Return [X, Y] of the center of cell containing provided text 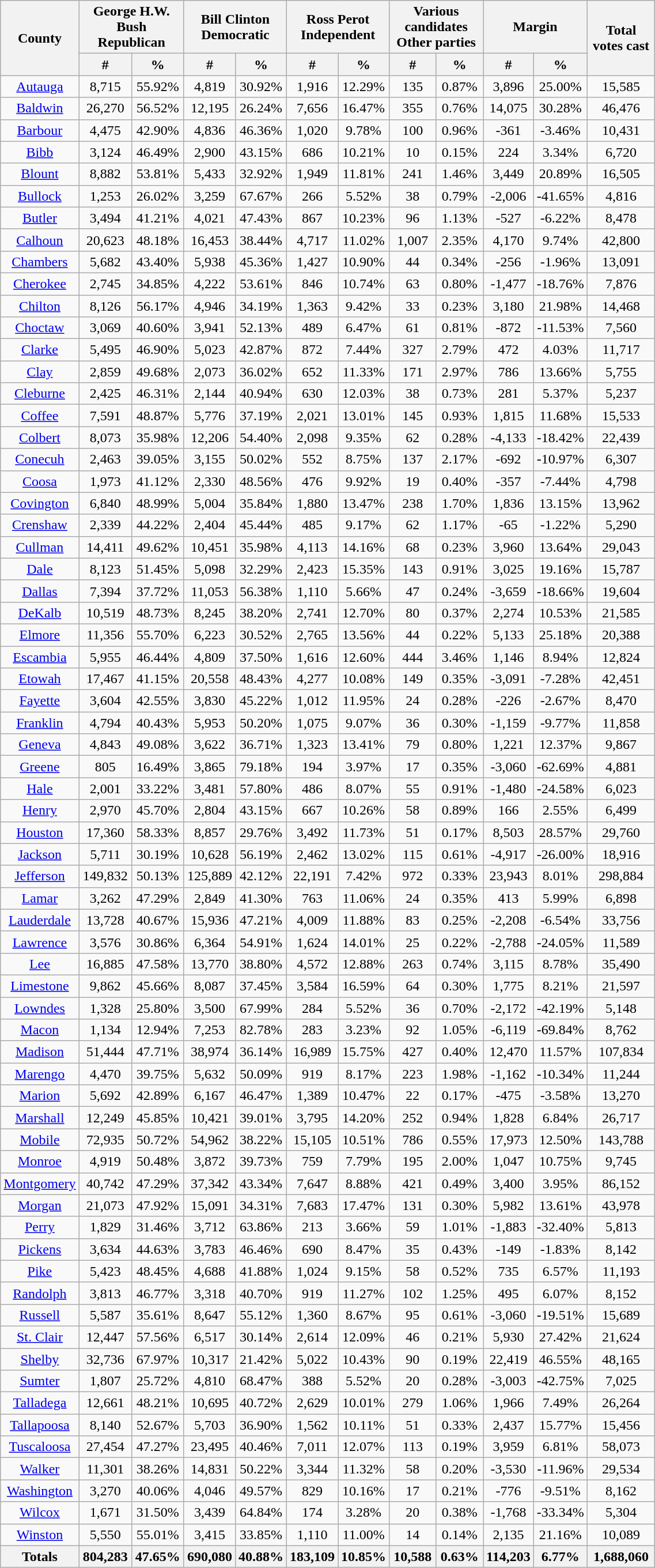
1,624 [312, 942]
12,447 [105, 1337]
241 [412, 174]
Pickens [40, 1249]
5.37% [560, 394]
114,203 [509, 1556]
-11.53% [560, 328]
Cherokee [40, 284]
1,775 [509, 986]
-692 [509, 459]
Bullock [40, 196]
5,692 [105, 1096]
8.21% [560, 986]
16.59% [364, 986]
5,587 [105, 1315]
-357 [509, 481]
29.76% [260, 832]
1,146 [509, 657]
-24.05% [560, 942]
2,900 [210, 152]
0.55% [460, 1140]
355 [412, 108]
12.70% [364, 613]
12.03% [364, 394]
3,783 [210, 1249]
45.36% [260, 262]
8,503 [509, 832]
667 [312, 811]
10.11% [364, 1425]
27,454 [105, 1447]
266 [312, 196]
5,982 [509, 1205]
145 [412, 416]
30.52% [260, 635]
Various candidatesOther parties [437, 27]
-6.22% [560, 218]
14,468 [621, 306]
444 [412, 657]
2,804 [210, 811]
4,170 [509, 240]
5,133 [509, 635]
82.78% [260, 1030]
3,155 [210, 459]
7,011 [312, 1447]
50.20% [260, 723]
3,069 [105, 328]
19,604 [621, 591]
15,585 [621, 86]
67.97% [158, 1359]
Lowndes [40, 1008]
131 [412, 1205]
5,711 [105, 854]
40.06% [158, 1491]
12.88% [364, 964]
3,115 [509, 964]
11.06% [364, 898]
48.73% [158, 613]
194 [312, 767]
Mobile [40, 1140]
8,715 [105, 86]
-1,883 [509, 1227]
2.00% [460, 1162]
41.88% [260, 1271]
57.80% [260, 789]
149,832 [105, 876]
50.13% [158, 876]
36.02% [260, 372]
29,534 [621, 1469]
2,629 [312, 1403]
Conecuh [40, 459]
7,394 [105, 591]
23,943 [509, 876]
36.90% [260, 1425]
27.42% [560, 1337]
113 [412, 1447]
8.47% [364, 1249]
5,495 [105, 350]
55.12% [260, 1315]
40.94% [260, 394]
8.88% [364, 1183]
1.70% [460, 503]
48.56% [260, 481]
13,728 [105, 920]
3.66% [364, 1227]
5,703 [210, 1425]
Russell [40, 1315]
40.72% [260, 1403]
6,023 [621, 789]
3,896 [509, 86]
50.22% [260, 1469]
47.21% [260, 920]
5,632 [210, 1074]
3,795 [312, 1118]
759 [312, 1162]
0.25% [460, 920]
42,800 [621, 240]
86,152 [621, 1183]
17,973 [509, 1140]
50.48% [158, 1162]
9.42% [364, 306]
46,476 [621, 108]
16.47% [364, 108]
21,073 [105, 1205]
4,021 [210, 218]
57.56% [158, 1337]
-2,788 [509, 942]
42.12% [260, 876]
Lawrence [40, 942]
16,989 [312, 1052]
Margin [536, 27]
10.53% [560, 613]
-3,530 [509, 1469]
51.45% [158, 569]
8.75% [364, 459]
8.78% [560, 964]
6,840 [105, 503]
2,745 [105, 284]
4,475 [105, 130]
49.62% [158, 547]
1,389 [312, 1096]
12.50% [560, 1140]
3,481 [210, 789]
6,307 [621, 459]
9.35% [364, 438]
Walker [40, 1469]
0.49% [460, 1183]
39.05% [158, 459]
-475 [509, 1096]
14,411 [105, 547]
9.74% [560, 240]
37.19% [260, 416]
735 [509, 1271]
Bibb [40, 152]
11.32% [364, 1469]
3,813 [105, 1293]
1,427 [312, 262]
3,262 [105, 898]
4,809 [210, 657]
13.47% [364, 503]
42.87% [260, 350]
2,423 [312, 569]
3,270 [105, 1491]
11.81% [364, 174]
53.61% [260, 284]
7,683 [312, 1205]
Blount [40, 174]
298,884 [621, 876]
13.66% [560, 372]
19 [412, 481]
46.55% [560, 1359]
Perry [40, 1227]
58,073 [621, 1447]
49.68% [158, 372]
388 [312, 1381]
2.97% [460, 372]
1,360 [312, 1315]
Cleburne [40, 394]
11,244 [621, 1074]
6.07% [560, 1293]
-10.97% [560, 459]
3,415 [210, 1535]
4,843 [105, 745]
1,253 [105, 196]
20,388 [621, 635]
15,091 [210, 1205]
35,490 [621, 964]
1,134 [105, 1030]
-24.58% [560, 789]
53.81% [158, 174]
1.17% [460, 525]
Baldwin [40, 108]
5,290 [621, 525]
45.44% [260, 525]
13.01% [364, 416]
Chilton [40, 306]
55 [412, 789]
Lauderdale [40, 920]
1,616 [312, 657]
11.02% [364, 240]
10.21% [364, 152]
47.92% [158, 1205]
3,439 [210, 1513]
11.68% [560, 416]
4,816 [621, 196]
-1,162 [509, 1074]
23,495 [210, 1447]
5,237 [621, 394]
2,970 [105, 811]
25.72% [158, 1381]
21.98% [560, 306]
Dallas [40, 591]
3,604 [105, 701]
48.87% [158, 416]
3,449 [509, 174]
-2,208 [509, 920]
26.24% [260, 108]
Geneva [40, 745]
137 [412, 459]
-9.77% [560, 723]
872 [312, 350]
-3,659 [509, 591]
-872 [509, 328]
1,815 [509, 416]
32.92% [260, 174]
1,020 [312, 130]
2,425 [105, 394]
10,089 [621, 1535]
10.51% [364, 1140]
8,647 [210, 1315]
476 [312, 481]
28.57% [560, 832]
11,356 [105, 635]
-9.51% [560, 1491]
Total votes cast [621, 38]
48.43% [260, 679]
0.52% [460, 1271]
489 [312, 328]
8,470 [621, 701]
0.14% [460, 1535]
13.56% [364, 635]
51,444 [105, 1052]
690,080 [210, 1556]
14 [412, 1535]
8.01% [560, 876]
1,828 [509, 1118]
6,898 [621, 898]
67.67% [260, 196]
5,022 [312, 1359]
31.50% [158, 1513]
0.37% [460, 613]
48.45% [158, 1271]
0.38% [460, 1513]
Totals [40, 1556]
5,930 [509, 1337]
1,807 [105, 1381]
183,109 [312, 1556]
-42.19% [560, 1008]
5,776 [210, 416]
5,098 [210, 569]
54,962 [210, 1140]
34.31% [260, 1205]
7,876 [621, 284]
12,470 [509, 1052]
8,762 [621, 1030]
Franklin [40, 723]
12.60% [364, 657]
56.19% [260, 854]
Pike [40, 1271]
48.99% [158, 503]
2,330 [210, 481]
47.58% [158, 964]
2,144 [210, 394]
7.44% [364, 350]
6,167 [210, 1096]
3,318 [210, 1293]
49.08% [158, 745]
4,881 [621, 767]
5,938 [210, 262]
3,025 [509, 569]
0.76% [460, 108]
11,858 [621, 723]
9.17% [364, 525]
Tallapoosa [40, 1425]
29,043 [621, 547]
552 [312, 459]
10.01% [364, 1403]
38.20% [260, 613]
3.46% [460, 657]
4.03% [560, 350]
2.55% [560, 811]
11.33% [364, 372]
0.87% [460, 86]
Chambers [40, 262]
-1,768 [509, 1513]
1.01% [460, 1227]
Houston [40, 832]
50.72% [158, 1140]
Greene [40, 767]
54.40% [260, 438]
3,344 [312, 1469]
3,124 [105, 152]
6.47% [364, 328]
Bill ClintonDemocratic [235, 27]
39.73% [260, 1162]
1.25% [460, 1293]
10,628 [210, 854]
7,591 [105, 416]
42.89% [158, 1096]
-1.22% [560, 525]
12.94% [158, 1030]
102 [412, 1293]
46.49% [158, 152]
-18.76% [560, 284]
3.95% [560, 1183]
5,682 [105, 262]
-1.96% [560, 262]
15,689 [621, 1315]
686 [312, 152]
35.84% [260, 503]
100 [412, 130]
1,973 [105, 481]
46 [412, 1337]
11.27% [364, 1293]
10 [412, 152]
3,960 [509, 547]
42.90% [158, 130]
67.99% [260, 1008]
Ross PerotIndependent [338, 27]
26,717 [621, 1118]
5,023 [210, 350]
40.70% [260, 1293]
32.29% [260, 569]
11.88% [364, 920]
279 [412, 1403]
55.92% [158, 86]
5,755 [621, 372]
-7.44% [560, 481]
0.24% [460, 591]
26.02% [158, 196]
8,245 [210, 613]
5,550 [105, 1535]
12,195 [210, 108]
Colbert [40, 438]
47.65% [158, 1556]
43.34% [260, 1183]
Butler [40, 218]
68.47% [260, 1381]
4,009 [312, 920]
8,126 [105, 306]
-4,133 [509, 438]
10,431 [621, 130]
36.71% [260, 745]
-226 [509, 701]
18,916 [621, 854]
40.60% [158, 328]
Calhoun [40, 240]
10,519 [105, 613]
8,152 [621, 1293]
68 [412, 547]
223 [412, 1074]
3,492 [312, 832]
32,736 [105, 1359]
15,533 [621, 416]
17,360 [105, 832]
50.09% [260, 1074]
4,819 [210, 86]
2,339 [105, 525]
45.22% [260, 701]
56.17% [158, 306]
48.18% [158, 240]
0.63% [460, 1556]
4,919 [105, 1162]
15,936 [210, 920]
Marshall [40, 1118]
10.43% [364, 1359]
42,451 [621, 679]
472 [509, 350]
12.37% [560, 745]
4,836 [210, 130]
11.73% [364, 832]
48,165 [621, 1359]
213 [312, 1227]
Dale [40, 569]
52.67% [158, 1425]
8,073 [105, 438]
55.70% [158, 635]
5,148 [621, 1008]
33.22% [158, 789]
10.47% [364, 1096]
40.88% [260, 1556]
17,467 [105, 679]
6,517 [210, 1337]
1,221 [509, 745]
1,323 [312, 745]
5,955 [105, 657]
15,105 [312, 1140]
15.35% [364, 569]
13.41% [364, 745]
Covington [40, 503]
Wilcox [40, 1513]
14.20% [364, 1118]
Marengo [40, 1074]
3,712 [210, 1227]
52.13% [260, 328]
4,277 [312, 679]
33.85% [260, 1535]
10.75% [560, 1162]
46.46% [260, 1249]
13,091 [621, 262]
7.42% [364, 876]
50.02% [260, 459]
5.99% [560, 898]
30.28% [560, 108]
Lamar [40, 898]
Escambia [40, 657]
3,584 [312, 986]
0.81% [460, 328]
6,499 [621, 811]
15.75% [364, 1052]
327 [412, 350]
Winston [40, 1535]
47.27% [158, 1447]
15,787 [621, 569]
829 [312, 1491]
1,966 [509, 1403]
8,882 [105, 174]
-18.66% [560, 591]
3,872 [210, 1162]
41.30% [260, 898]
1,047 [509, 1162]
11,301 [105, 1469]
8,123 [105, 569]
4,222 [210, 284]
12,824 [621, 657]
96 [412, 218]
1.46% [460, 174]
10.26% [364, 811]
25.80% [158, 1008]
46.31% [158, 394]
9.07% [364, 723]
7,647 [312, 1183]
0.93% [460, 416]
-42.75% [560, 1381]
-7.28% [560, 679]
54.91% [260, 942]
46.36% [260, 130]
6,223 [210, 635]
-19.51% [560, 1315]
5,304 [621, 1513]
63 [412, 284]
11,717 [621, 350]
6.84% [560, 1118]
44.63% [158, 1249]
-1,477 [509, 284]
Randolph [40, 1293]
2.79% [460, 350]
3.34% [560, 152]
9.15% [364, 1271]
80 [412, 613]
284 [312, 1008]
3,634 [105, 1249]
13.64% [560, 547]
12,661 [105, 1403]
14.01% [364, 942]
12,206 [210, 438]
38.22% [260, 1140]
39.75% [158, 1074]
49.57% [260, 1491]
1,562 [312, 1425]
4,113 [312, 547]
10.85% [364, 1556]
166 [509, 811]
26,270 [105, 108]
25.00% [560, 86]
4,688 [210, 1271]
83 [412, 920]
2,462 [312, 854]
16,505 [621, 174]
2,021 [312, 416]
0.89% [460, 811]
Clay [40, 372]
-3.58% [560, 1096]
495 [509, 1293]
56.52% [158, 108]
34.85% [158, 284]
58.33% [158, 832]
0.74% [460, 964]
34.19% [260, 306]
Tuscaloosa [40, 1447]
42.55% [158, 701]
10.74% [364, 284]
12.29% [364, 86]
763 [312, 898]
-11.96% [560, 1469]
11.57% [560, 1052]
45.66% [158, 986]
45.85% [158, 1118]
2.17% [460, 459]
11,053 [210, 591]
1,671 [105, 1513]
35.61% [158, 1315]
0.43% [460, 1249]
2,765 [312, 635]
8,140 [105, 1425]
2,098 [312, 438]
Marion [40, 1096]
55.01% [158, 1535]
-10.34% [560, 1074]
3,576 [105, 942]
690 [312, 1249]
Coosa [40, 481]
-6,119 [509, 1030]
30.92% [260, 86]
1,688,060 [621, 1556]
224 [509, 152]
38,974 [210, 1052]
8,087 [210, 986]
22,191 [312, 876]
DeKalb [40, 613]
15,456 [621, 1425]
41.12% [158, 481]
43,978 [621, 1205]
486 [312, 789]
13.02% [364, 854]
20,558 [210, 679]
972 [412, 876]
4,717 [312, 240]
37.72% [158, 591]
95 [412, 1315]
Etowah [40, 679]
-26.00% [560, 854]
0.70% [460, 1008]
Choctaw [40, 328]
804,283 [105, 1556]
16,453 [210, 240]
20.89% [560, 174]
1.13% [460, 218]
35 [412, 1249]
13,270 [621, 1096]
10.90% [364, 262]
19.16% [560, 569]
135 [412, 86]
3,941 [210, 328]
0.34% [460, 262]
9,862 [105, 986]
8,142 [621, 1249]
Coffee [40, 416]
40.67% [158, 920]
38.80% [260, 964]
8.94% [560, 657]
-18.42% [560, 438]
22 [412, 1096]
Jefferson [40, 876]
195 [412, 1162]
6.81% [560, 1447]
Cullman [40, 547]
79.18% [260, 767]
6.77% [560, 1556]
3,400 [509, 1183]
79 [412, 745]
4,046 [210, 1491]
11,193 [621, 1271]
12.09% [364, 1337]
46.77% [158, 1293]
3,865 [210, 767]
10,695 [210, 1403]
45.70% [158, 811]
33 [412, 306]
7.79% [364, 1162]
3.97% [364, 767]
9,745 [621, 1162]
427 [412, 1052]
8,162 [621, 1491]
9.78% [364, 130]
Madison [40, 1052]
115 [412, 854]
8.07% [364, 789]
485 [312, 525]
2,859 [105, 372]
1,007 [412, 240]
8.17% [364, 1074]
48.21% [158, 1403]
64 [412, 986]
143 [412, 569]
26,264 [621, 1403]
10,421 [210, 1118]
252 [412, 1118]
16.49% [158, 767]
5,813 [621, 1227]
-256 [509, 262]
3,180 [509, 306]
12.07% [364, 1447]
Jackson [40, 854]
63.86% [260, 1227]
7,025 [621, 1381]
1,328 [105, 1008]
17.47% [364, 1205]
37,342 [210, 1183]
-3,003 [509, 1381]
1,836 [509, 503]
21,624 [621, 1337]
56.38% [260, 591]
1.05% [460, 1030]
-527 [509, 218]
1.06% [460, 1403]
3.28% [364, 1513]
37.50% [260, 657]
90 [412, 1359]
-6.54% [560, 920]
Clarke [40, 350]
0.96% [460, 130]
Autauga [40, 86]
59 [412, 1227]
-3.46% [560, 130]
-2,006 [509, 196]
3,622 [210, 745]
-361 [509, 130]
1,949 [312, 174]
Sumter [40, 1381]
-2,172 [509, 1008]
47.43% [260, 218]
6,720 [621, 152]
2,274 [509, 613]
174 [312, 1513]
14.16% [364, 547]
2,001 [105, 789]
3,500 [210, 1008]
21.42% [260, 1359]
11.00% [364, 1535]
72,935 [105, 1140]
9.92% [364, 481]
33,756 [621, 920]
15.77% [560, 1425]
38.44% [260, 240]
2,849 [210, 898]
13.15% [560, 503]
171 [412, 372]
630 [312, 394]
-1.83% [560, 1249]
14,831 [210, 1469]
39.01% [260, 1118]
0.79% [460, 196]
40.43% [158, 723]
10,451 [210, 547]
36.14% [260, 1052]
-2.67% [560, 701]
11,589 [621, 942]
16,885 [105, 964]
41.21% [158, 218]
13,962 [621, 503]
421 [412, 1183]
41.15% [158, 679]
Elmore [40, 635]
-69.84% [560, 1030]
4,798 [621, 481]
143,788 [621, 1140]
Barbour [40, 130]
-41.65% [560, 196]
3.23% [364, 1030]
3,830 [210, 701]
846 [312, 284]
1,075 [312, 723]
805 [105, 767]
2,463 [105, 459]
7,656 [312, 108]
-32.40% [560, 1227]
5,004 [210, 503]
25.18% [560, 635]
-776 [509, 1491]
George H.W. BushRepublican [131, 27]
40,742 [105, 1183]
St. Clair [40, 1337]
2,404 [210, 525]
-65 [509, 525]
2,437 [509, 1425]
61 [412, 328]
20,623 [105, 240]
413 [509, 898]
64.84% [260, 1513]
30.19% [158, 854]
6.57% [560, 1271]
30.14% [260, 1337]
21.16% [560, 1535]
4,470 [105, 1074]
283 [312, 1030]
2.35% [460, 240]
Henry [40, 811]
-3,091 [509, 679]
22,439 [621, 438]
Montgomery [40, 1183]
Lee [40, 964]
Monroe [40, 1162]
46.44% [158, 657]
4,572 [312, 964]
1,012 [312, 701]
1.98% [460, 1074]
1,024 [312, 1271]
125,889 [210, 876]
1,916 [312, 86]
12,249 [105, 1118]
46.90% [158, 350]
92 [412, 1030]
4,946 [210, 306]
5,953 [210, 723]
43.40% [158, 262]
-1,480 [509, 789]
47 [412, 591]
7,560 [621, 328]
4,810 [210, 1381]
8.67% [364, 1315]
-62.69% [560, 767]
Crenshaw [40, 525]
25 [412, 942]
11.95% [364, 701]
1,829 [105, 1227]
Macon [40, 1030]
8,478 [621, 218]
30.86% [158, 942]
10.16% [364, 1491]
29,760 [621, 832]
14,075 [509, 108]
3,959 [509, 1447]
Morgan [40, 1205]
Limestone [40, 986]
-149 [509, 1249]
3,259 [210, 196]
0.94% [460, 1118]
10.23% [364, 218]
38.26% [158, 1469]
37.45% [260, 986]
263 [412, 964]
4,794 [105, 723]
Shelby [40, 1359]
107,834 [621, 1052]
13.61% [560, 1205]
9,867 [621, 745]
0.73% [460, 394]
2,741 [312, 613]
Fayette [40, 701]
40.46% [260, 1447]
County [40, 38]
44.22% [158, 525]
1,880 [312, 503]
652 [312, 372]
238 [412, 503]
Talladega [40, 1403]
22,419 [509, 1359]
10,317 [210, 1359]
Hale [40, 789]
281 [509, 394]
1,363 [312, 306]
47.71% [158, 1052]
46.47% [260, 1096]
2,073 [210, 372]
Washington [40, 1491]
10,588 [412, 1556]
31.46% [158, 1227]
-4,917 [509, 854]
5.66% [364, 591]
21,597 [621, 986]
0.15% [460, 152]
5,423 [105, 1271]
0.20% [460, 1469]
21,585 [621, 613]
3,494 [105, 218]
-33.34% [560, 1513]
10.08% [364, 679]
7.49% [560, 1403]
-1,159 [509, 723]
7,253 [210, 1030]
867 [312, 218]
8,857 [210, 832]
6,364 [210, 942]
13,770 [210, 964]
2,614 [312, 1337]
149 [412, 679]
2,135 [509, 1535]
5,433 [210, 174]
